For the text-containing cell, return its midpoint in [x, y] coordinate format. 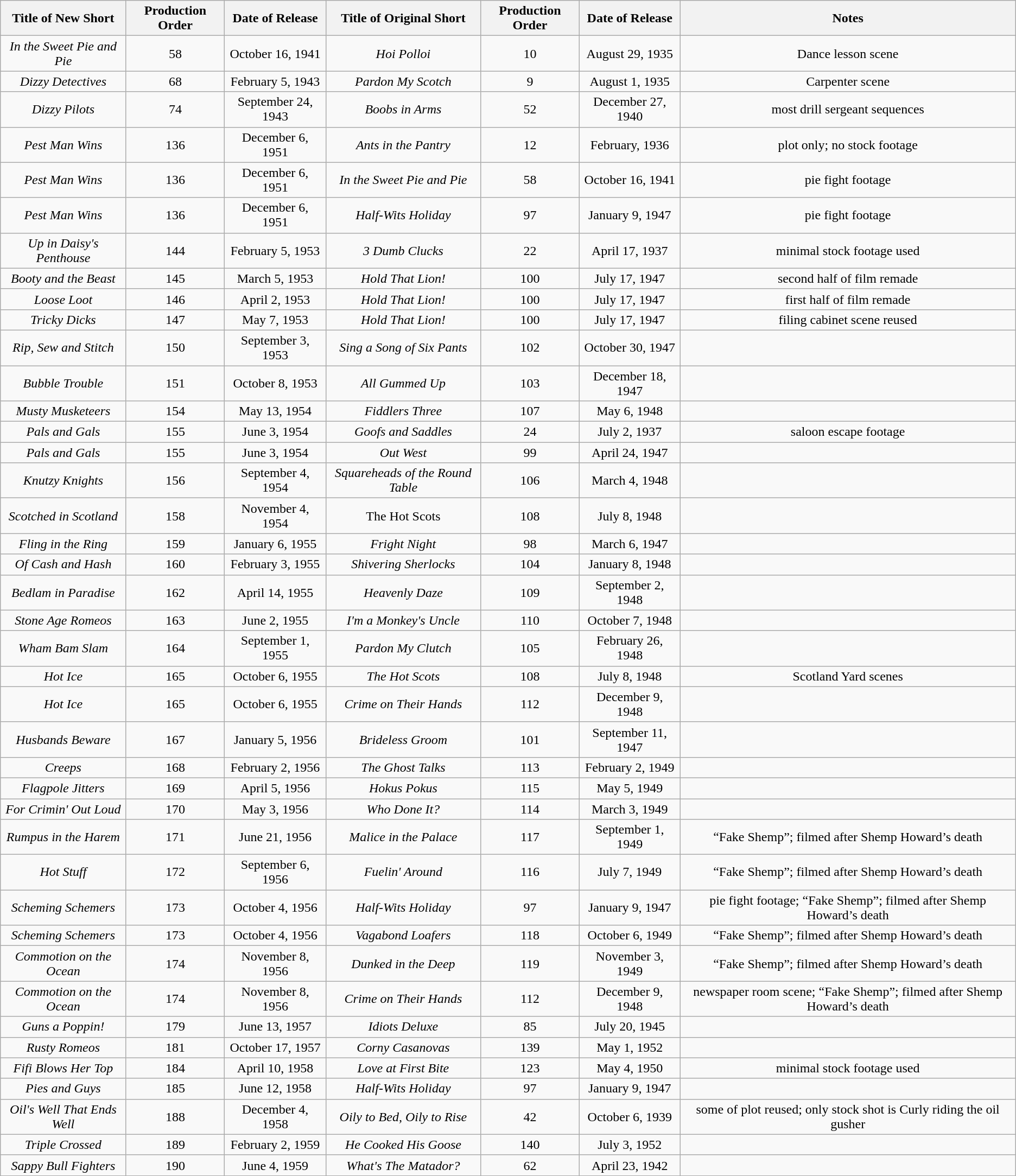
169 [175, 788]
January 5, 1956 [275, 739]
September 11, 1947 [630, 739]
106 [530, 481]
Fright Night [403, 544]
second half of film remade [848, 278]
September 4, 1954 [275, 481]
22 [530, 251]
185 [175, 1089]
Rip, Sew and Stitch [63, 347]
July 2, 1937 [630, 432]
June 12, 1958 [275, 1089]
168 [175, 767]
139 [530, 1047]
Fling in the Ring [63, 544]
Oily to Bed, Oily to Rise [403, 1117]
Of Cash and Hash [63, 564]
98 [530, 544]
140 [530, 1145]
April 10, 1958 [275, 1068]
Vagabond Loafers [403, 936]
179 [175, 1027]
April 2, 1953 [275, 299]
Notes [848, 18]
Sappy Bull Fighters [63, 1165]
He Cooked His Goose [403, 1145]
November 4, 1954 [275, 516]
Fiddlers Three [403, 411]
Triple Crossed [63, 1145]
123 [530, 1068]
110 [530, 620]
154 [175, 411]
42 [530, 1117]
January 6, 1955 [275, 544]
September 1, 1955 [275, 648]
June 2, 1955 [275, 620]
Fuelin' Around [403, 873]
115 [530, 788]
145 [175, 278]
March 6, 1947 [630, 544]
119 [530, 964]
April 5, 1956 [275, 788]
Dance lesson scene [848, 53]
104 [530, 564]
July 7, 1949 [630, 873]
Sing a Song of Six Pants [403, 347]
plot only; no stock footage [848, 144]
March 4, 1948 [630, 481]
Rusty Romeos [63, 1047]
184 [175, 1068]
May 3, 1956 [275, 809]
The Ghost Talks [403, 767]
April 17, 1937 [630, 251]
Loose Loot [63, 299]
July 20, 1945 [630, 1027]
146 [175, 299]
107 [530, 411]
May 1, 1952 [630, 1047]
190 [175, 1165]
November 3, 1949 [630, 964]
Creeps [63, 767]
Corny Casanovas [403, 1047]
Knutzy Knights [63, 481]
pie fight footage; “Fake Shemp”; filmed after Shemp Howard’s death [848, 907]
May 13, 1954 [275, 411]
102 [530, 347]
April 24, 1947 [630, 453]
February 2, 1949 [630, 767]
September 1, 1949 [630, 837]
118 [530, 936]
156 [175, 481]
December 18, 1947 [630, 383]
September 6, 1956 [275, 873]
Dizzy Pilots [63, 110]
Goofs and Saddles [403, 432]
Fifi Blows Her Top [63, 1068]
85 [530, 1027]
Carpenter scene [848, 81]
Out West [403, 453]
Husbands Beware [63, 739]
August 29, 1935 [630, 53]
May 6, 1948 [630, 411]
172 [175, 873]
February 2, 1959 [275, 1145]
Hot Stuff [63, 873]
Bubble Trouble [63, 383]
October 6, 1949 [630, 936]
February 2, 1956 [275, 767]
62 [530, 1165]
Scotched in Scotland [63, 516]
Up in Daisy's Penthouse [63, 251]
newspaper room scene; “Fake Shemp”; filmed after Shemp Howard’s death [848, 999]
167 [175, 739]
September 2, 1948 [630, 593]
October 7, 1948 [630, 620]
Hoi Polloi [403, 53]
August 1, 1935 [630, 81]
June 21, 1956 [275, 837]
68 [175, 81]
May 7, 1953 [275, 320]
June 13, 1957 [275, 1027]
99 [530, 453]
10 [530, 53]
114 [530, 809]
117 [530, 837]
150 [175, 347]
February 26, 1948 [630, 648]
105 [530, 648]
116 [530, 873]
February 5, 1953 [275, 251]
Pies and Guys [63, 1089]
Love at First Bite [403, 1068]
101 [530, 739]
147 [175, 320]
December 27, 1940 [630, 110]
March 5, 1953 [275, 278]
December 4, 1958 [275, 1117]
October 8, 1953 [275, 383]
189 [175, 1145]
February, 1936 [630, 144]
I'm a Monkey's Uncle [403, 620]
February 3, 1955 [275, 564]
January 8, 1948 [630, 564]
first half of film remade [848, 299]
filing cabinet scene reused [848, 320]
160 [175, 564]
May 5, 1949 [630, 788]
159 [175, 544]
Hokus Pokus [403, 788]
188 [175, 1117]
some of plot reused; only stock shot is Curly riding the oil gusher [848, 1117]
3 Dumb Clucks [403, 251]
June 4, 1959 [275, 1165]
Idiots Deluxe [403, 1027]
103 [530, 383]
September 24, 1943 [275, 110]
Scotland Yard scenes [848, 676]
Squareheads of the Round Table [403, 481]
Ants in the Pantry [403, 144]
Pardon My Clutch [403, 648]
Tricky Dicks [63, 320]
Guns a Poppin! [63, 1027]
24 [530, 432]
July 3, 1952 [630, 1145]
October 17, 1957 [275, 1047]
163 [175, 620]
Rumpus in the Harem [63, 837]
109 [530, 593]
Musty Musketeers [63, 411]
Bedlam in Paradise [63, 593]
144 [175, 251]
saloon escape footage [848, 432]
52 [530, 110]
113 [530, 767]
October 6, 1939 [630, 1117]
Who Done It? [403, 809]
April 23, 1942 [630, 1165]
most drill sergeant sequences [848, 110]
May 4, 1950 [630, 1068]
Malice in the Palace [403, 837]
181 [175, 1047]
171 [175, 837]
September 3, 1953 [275, 347]
Boobs in Arms [403, 110]
What's The Matador? [403, 1165]
October 30, 1947 [630, 347]
Heavenly Daze [403, 593]
February 5, 1943 [275, 81]
162 [175, 593]
For Crimin' Out Loud [63, 809]
Title of New Short [63, 18]
All Gummed Up [403, 383]
Flagpole Jitters [63, 788]
Oil's Well That Ends Well [63, 1117]
12 [530, 144]
Stone Age Romeos [63, 620]
Pardon My Scotch [403, 81]
Dunked in the Deep [403, 964]
151 [175, 383]
Title of Original Short [403, 18]
9 [530, 81]
164 [175, 648]
158 [175, 516]
Dizzy Detectives [63, 81]
Brideless Groom [403, 739]
March 3, 1949 [630, 809]
74 [175, 110]
Wham Bam Slam [63, 648]
Booty and the Beast [63, 278]
April 14, 1955 [275, 593]
170 [175, 809]
Shivering Sherlocks [403, 564]
